Determine the (X, Y) coordinate at the center of the cell enclosing the given text.  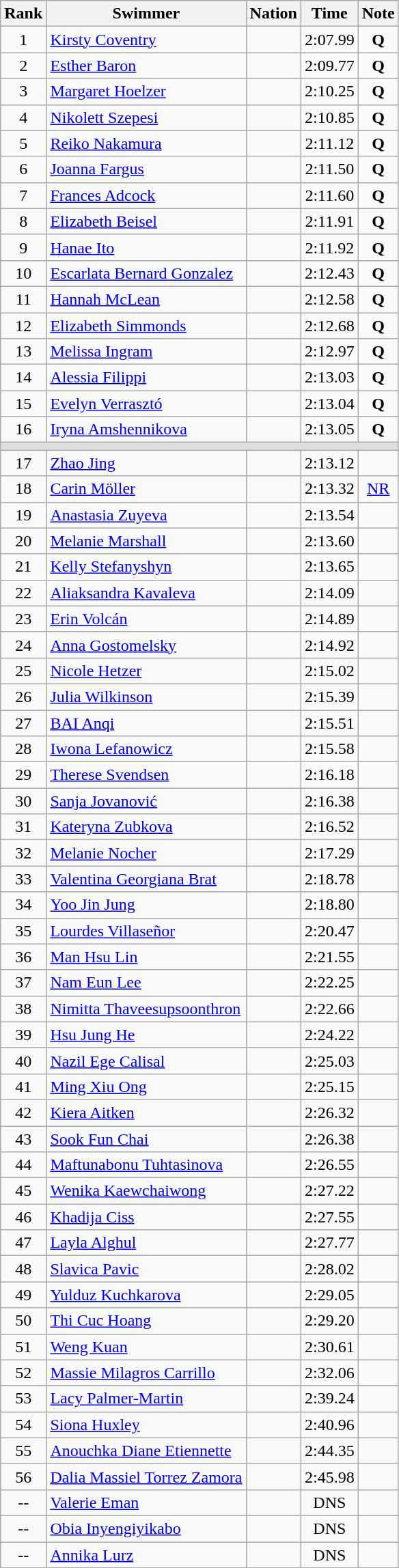
2:16.18 (329, 775)
Nam Eun Lee (146, 983)
Margaret Hoelzer (146, 92)
Valerie Eman (146, 1502)
2:26.38 (329, 1138)
Elizabeth Beisel (146, 221)
2:16.52 (329, 827)
26 (23, 697)
Elizabeth Simmonds (146, 326)
2 (23, 66)
7 (23, 195)
Escarlata Bernard Gonzalez (146, 273)
56 (23, 1476)
Obia Inyengiyikabo (146, 1528)
2:13.05 (329, 430)
Reiko Nakamura (146, 143)
2:13.03 (329, 378)
NR (379, 489)
2:13.12 (329, 463)
Kateryna Zubkova (146, 827)
Nicole Hetzer (146, 671)
Esther Baron (146, 66)
24 (23, 645)
Rank (23, 14)
9 (23, 247)
44 (23, 1165)
2:11.92 (329, 247)
2:20.47 (329, 931)
Alessia Filippi (146, 378)
3 (23, 92)
Annika Lurz (146, 1555)
Sook Fun Chai (146, 1138)
25 (23, 671)
Slavica Pavic (146, 1269)
13 (23, 352)
37 (23, 983)
Wenika Kaewchaiwong (146, 1191)
40 (23, 1061)
Hannah McLean (146, 299)
2:40.96 (329, 1425)
2:22.25 (329, 983)
Siona Huxley (146, 1425)
2:21.55 (329, 957)
2:25.15 (329, 1087)
Therese Svendsen (146, 775)
Swimmer (146, 14)
Nimitta Thaveesupsoonthron (146, 1009)
2:26.55 (329, 1165)
32 (23, 853)
33 (23, 879)
35 (23, 931)
51 (23, 1347)
2:11.50 (329, 169)
Massie Milagros Carrillo (146, 1373)
2:28.02 (329, 1269)
29 (23, 775)
Zhao Jing (146, 463)
2:45.98 (329, 1476)
Man Hsu Lin (146, 957)
2:10.25 (329, 92)
15 (23, 404)
Nation (273, 14)
16 (23, 430)
2:18.80 (329, 905)
2:10.85 (329, 117)
2:14.92 (329, 645)
47 (23, 1243)
46 (23, 1217)
2:39.24 (329, 1399)
2:26.32 (329, 1112)
14 (23, 378)
Kelly Stefanyshyn (146, 567)
2:25.03 (329, 1061)
2:15.58 (329, 749)
22 (23, 593)
20 (23, 541)
36 (23, 957)
43 (23, 1138)
17 (23, 463)
1 (23, 40)
Iwona Lefanowicz (146, 749)
18 (23, 489)
2:32.06 (329, 1373)
19 (23, 515)
Weng Kuan (146, 1347)
21 (23, 567)
Lourdes Villaseñor (146, 931)
2:30.61 (329, 1347)
2:09.77 (329, 66)
Maftunabonu Tuhtasinova (146, 1165)
2:15.02 (329, 671)
Time (329, 14)
30 (23, 801)
48 (23, 1269)
Ming Xiu Ong (146, 1087)
Julia Wilkinson (146, 697)
Frances Adcock (146, 195)
Layla Alghul (146, 1243)
2:14.89 (329, 619)
2:27.77 (329, 1243)
Khadija Ciss (146, 1217)
11 (23, 299)
2:15.39 (329, 697)
2:16.38 (329, 801)
Anna Gostomelsky (146, 645)
2:24.22 (329, 1035)
55 (23, 1451)
2:12.43 (329, 273)
Aliaksandra Kavaleva (146, 593)
2:27.55 (329, 1217)
2:12.58 (329, 299)
39 (23, 1035)
Kiera Aitken (146, 1112)
41 (23, 1087)
Sanja Jovanović (146, 801)
2:12.97 (329, 352)
Lacy Palmer-Martin (146, 1399)
Valentina Georgiana Brat (146, 879)
2:13.04 (329, 404)
27 (23, 723)
2:07.99 (329, 40)
2:17.29 (329, 853)
2:12.68 (329, 326)
2:13.65 (329, 567)
54 (23, 1425)
49 (23, 1295)
2:44.35 (329, 1451)
23 (23, 619)
28 (23, 749)
Melissa Ingram (146, 352)
Dalia Massiel Torrez Zamora (146, 1476)
12 (23, 326)
2:13.60 (329, 541)
2:11.60 (329, 195)
2:27.22 (329, 1191)
38 (23, 1009)
Joanna Fargus (146, 169)
BAI Anqi (146, 723)
45 (23, 1191)
Anouchka Diane Etiennette (146, 1451)
52 (23, 1373)
4 (23, 117)
2:22.66 (329, 1009)
Note (379, 14)
2:18.78 (329, 879)
2:11.12 (329, 143)
Anastasia Zuyeva (146, 515)
Melanie Nocher (146, 853)
8 (23, 221)
Erin Volcán (146, 619)
31 (23, 827)
Melanie Marshall (146, 541)
5 (23, 143)
2:11.91 (329, 221)
53 (23, 1399)
2:15.51 (329, 723)
Yulduz Kuchkarova (146, 1295)
Hsu Jung He (146, 1035)
2:13.32 (329, 489)
Yoo Jin Jung (146, 905)
34 (23, 905)
2:13.54 (329, 515)
Carin Möller (146, 489)
50 (23, 1321)
Nikolett Szepesi (146, 117)
Hanae Ito (146, 247)
2:29.05 (329, 1295)
6 (23, 169)
Iryna Amshennikova (146, 430)
Nazil Ege Calisal (146, 1061)
42 (23, 1112)
Evelyn Verrasztó (146, 404)
Thi Cuc Hoang (146, 1321)
10 (23, 273)
Kirsty Coventry (146, 40)
2:29.20 (329, 1321)
2:14.09 (329, 593)
